Pinpoint the cell where the given text exists, returning its (X, Y) midpoint coordinate. 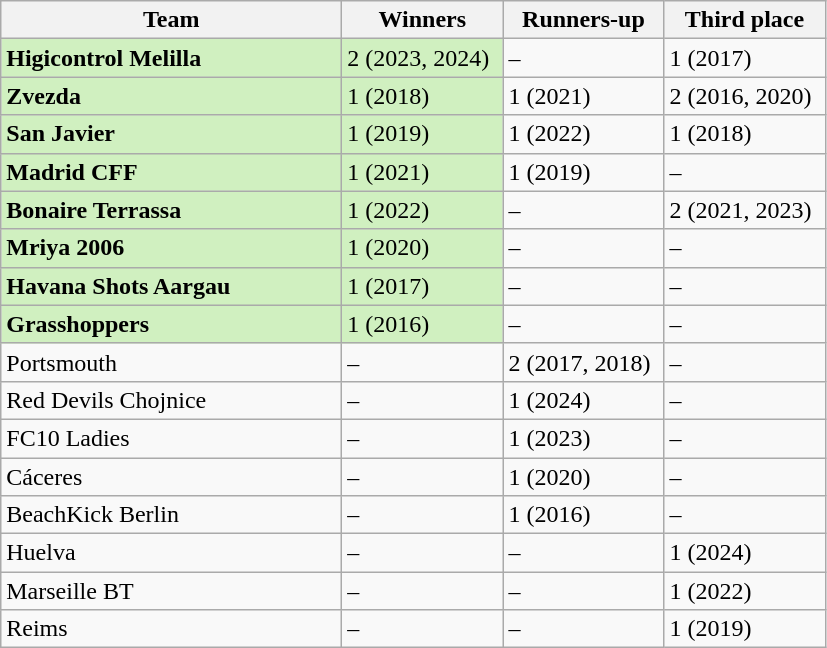
Mriya 2006 (172, 248)
2 (2021, 2023) (744, 210)
Huelva (172, 553)
Red Devils Chojnice (172, 400)
Team (172, 20)
Madrid CFF (172, 172)
FC10 Ladies (172, 438)
Grasshoppers (172, 324)
Higicontrol Melilla (172, 58)
Havana Shots Aargau (172, 286)
Marseille BT (172, 591)
Zvezda (172, 96)
Third place (744, 20)
2 (2023, 2024) (422, 58)
Cáceres (172, 477)
2 (2017, 2018) (584, 362)
Portsmouth (172, 362)
Winners (422, 20)
Reims (172, 629)
BeachKick Berlin (172, 515)
Runners-up (584, 20)
2 (2016, 2020) (744, 96)
Bonaire Terrassa (172, 210)
1 (2023) (584, 438)
San Javier (172, 134)
